Return (x, y) of the center of cell containing provided text 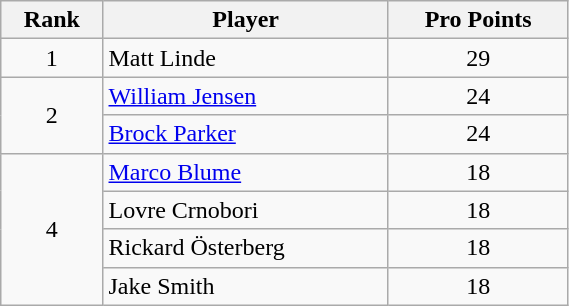
29 (478, 58)
Marco Blume (246, 172)
2 (52, 115)
Player (246, 20)
Rickard Österberg (246, 248)
Rank (52, 20)
Pro Points (478, 20)
1 (52, 58)
Lovre Crnobori (246, 210)
Matt Linde (246, 58)
William Jensen (246, 96)
Brock Parker (246, 134)
4 (52, 229)
Jake Smith (246, 286)
